Find where the given text appears and provide that cell's center as (X, Y) coordinate. 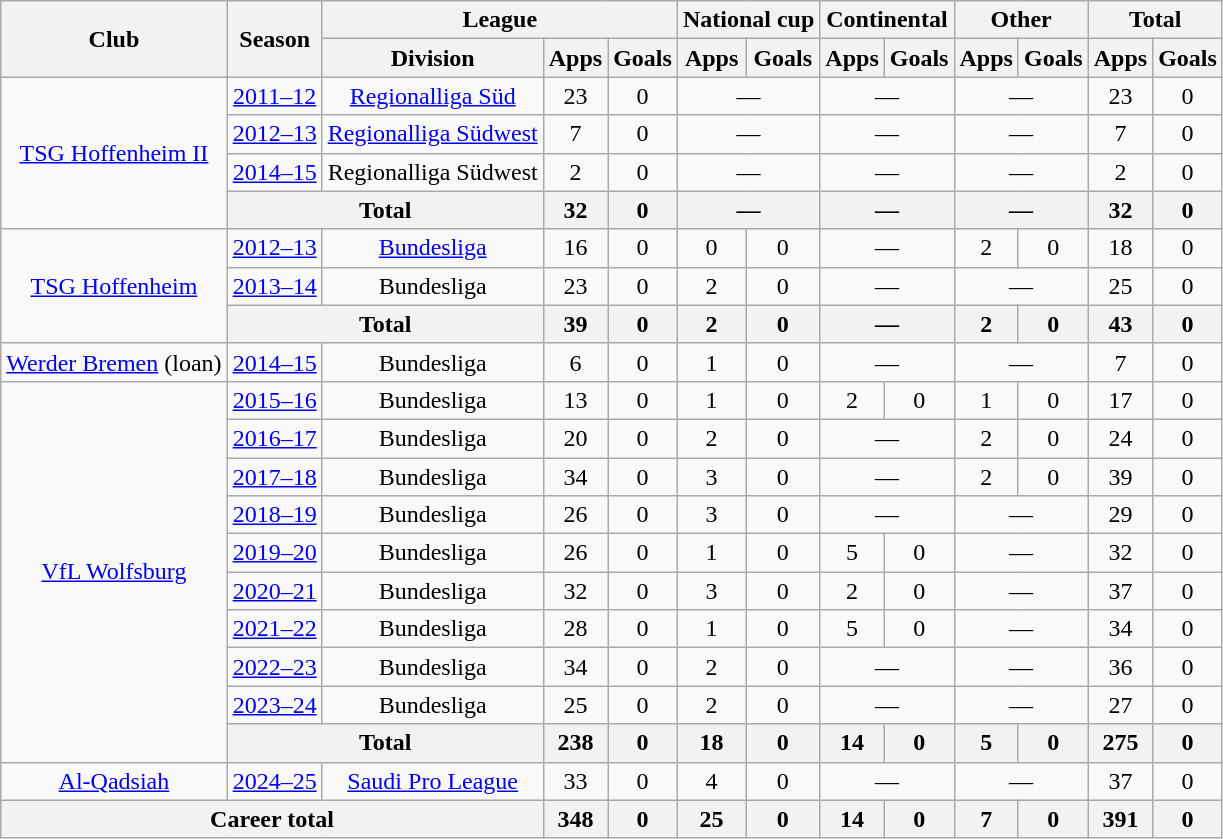
TSG Hoffenheim (114, 286)
Werder Bremen (loan) (114, 362)
17 (1120, 400)
6 (575, 362)
13 (575, 400)
2016–17 (274, 438)
238 (575, 743)
2011–12 (274, 96)
2019–20 (274, 553)
16 (575, 248)
2017–18 (274, 477)
24 (1120, 438)
Other (1021, 20)
2023–24 (274, 705)
2024–25 (274, 781)
391 (1120, 819)
29 (1120, 515)
Club (114, 39)
348 (575, 819)
2022–23 (274, 667)
4 (711, 781)
2015–16 (274, 400)
Division (432, 58)
275 (1120, 743)
League (500, 20)
Al-Qadsiah (114, 781)
33 (575, 781)
Season (274, 39)
Regionalliga Süd (432, 96)
28 (575, 629)
2013–14 (274, 286)
TSG Hoffenheim II (114, 153)
36 (1120, 667)
Continental (887, 20)
2018–19 (274, 515)
2021–22 (274, 629)
VfL Wolfsburg (114, 572)
National cup (748, 20)
2020–21 (274, 591)
27 (1120, 705)
Saudi Pro League (432, 781)
43 (1120, 324)
20 (575, 438)
Career total (272, 819)
